Provide the [x, y] coordinate of the cell's center where the given text is located.  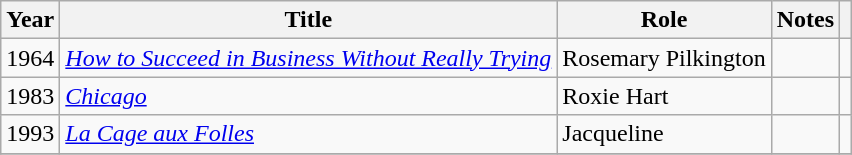
La Cage aux Folles [308, 134]
Title [308, 20]
How to Succeed in Business Without Really Trying [308, 58]
Roxie Hart [664, 96]
1983 [30, 96]
Role [664, 20]
Chicago [308, 96]
Notes [805, 20]
Rosemary Pilkington [664, 58]
1964 [30, 58]
1993 [30, 134]
Year [30, 20]
Jacqueline [664, 134]
